Return (X, Y) of the center of cell containing provided text 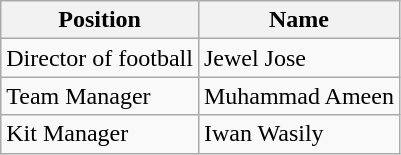
Muhammad Ameen (298, 96)
Jewel Jose (298, 58)
Iwan Wasily (298, 134)
Director of football (100, 58)
Position (100, 20)
Kit Manager (100, 134)
Name (298, 20)
Team Manager (100, 96)
